Determine the (x, y) coordinate at the center of the cell enclosing the given text.  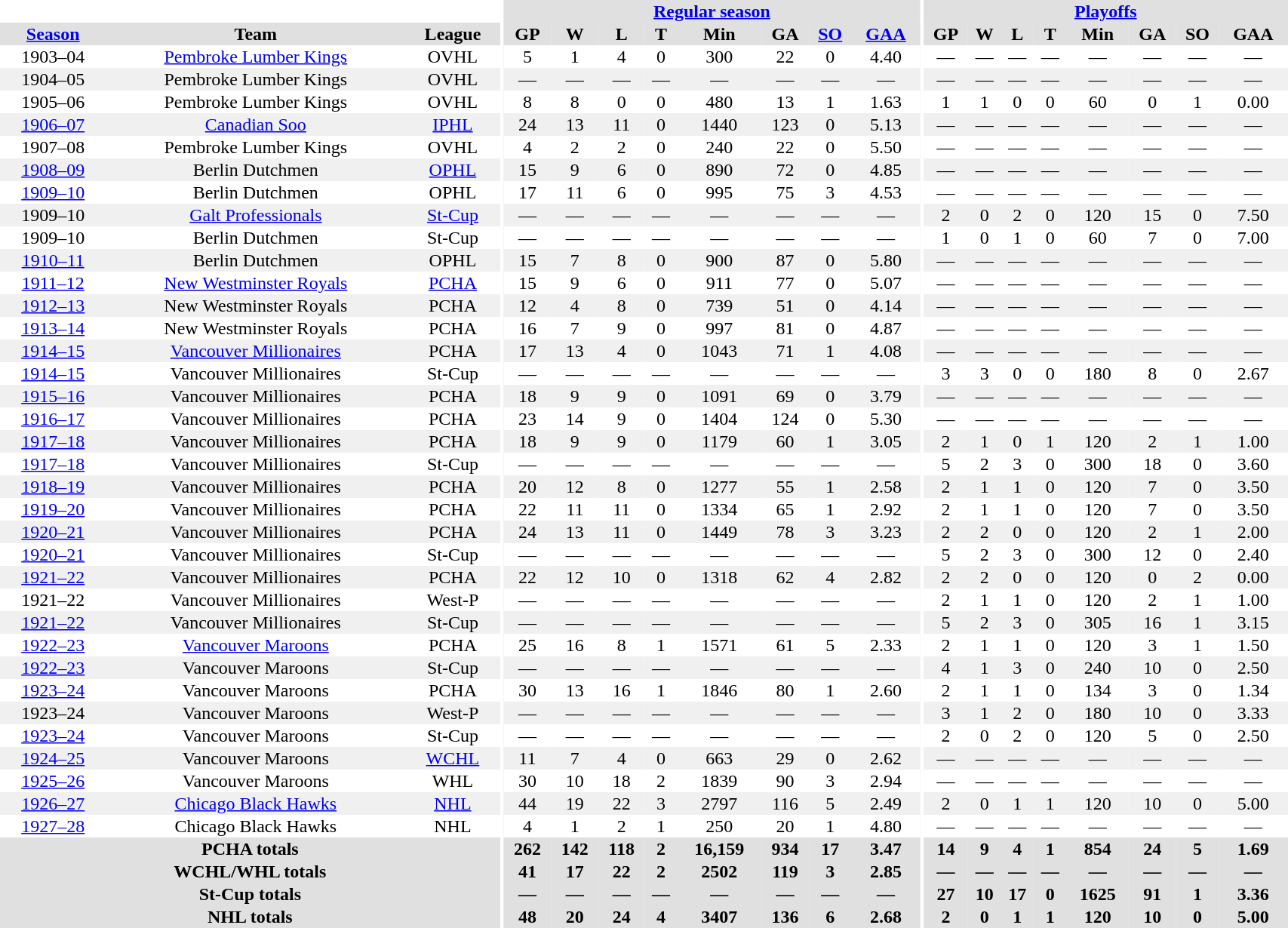
480 (720, 102)
4.85 (886, 170)
1404 (720, 419)
1043 (720, 351)
4.14 (886, 306)
1911–12 (53, 283)
1846 (720, 690)
2.68 (886, 917)
72 (785, 170)
Canadian Soo (255, 124)
5.07 (886, 283)
3.36 (1253, 894)
1912–13 (53, 306)
136 (785, 917)
St-Cup totals (251, 894)
WCHL (453, 758)
3.47 (886, 849)
142 (575, 849)
75 (785, 192)
1.34 (1253, 690)
2.60 (886, 690)
1919–20 (53, 509)
5.13 (886, 124)
19 (575, 804)
3407 (720, 917)
WCHL/WHL totals (251, 871)
116 (785, 804)
3.23 (886, 532)
3.05 (886, 441)
2.33 (886, 645)
2.00 (1253, 532)
1.69 (1253, 849)
3.33 (1253, 713)
78 (785, 532)
262 (527, 849)
911 (720, 283)
1277 (720, 487)
IPHL (453, 124)
1903–04 (53, 57)
1318 (720, 577)
1927–28 (53, 826)
7.50 (1253, 215)
27 (946, 894)
90 (785, 781)
305 (1098, 622)
4.40 (886, 57)
997 (720, 328)
91 (1153, 894)
4.80 (886, 826)
4.53 (886, 192)
Playoffs (1105, 11)
2.62 (886, 758)
250 (720, 826)
4.08 (886, 351)
2.40 (1253, 555)
1839 (720, 781)
2.94 (886, 781)
77 (785, 283)
5.30 (886, 419)
7.00 (1253, 238)
119 (785, 871)
25 (527, 645)
PCHA totals (251, 849)
124 (785, 419)
663 (720, 758)
71 (785, 351)
118 (622, 849)
48 (527, 917)
41 (527, 871)
1918–19 (53, 487)
1910–11 (53, 260)
16,159 (720, 849)
80 (785, 690)
934 (785, 849)
44 (527, 804)
2797 (720, 804)
3.15 (1253, 622)
854 (1098, 849)
87 (785, 260)
1905–06 (53, 102)
62 (785, 577)
1907–08 (53, 147)
WHL (453, 781)
1179 (720, 441)
Team (255, 34)
1625 (1098, 894)
5.50 (886, 147)
2.49 (886, 804)
51 (785, 306)
29 (785, 758)
1924–25 (53, 758)
1904–05 (53, 79)
1334 (720, 509)
1.63 (886, 102)
1908–09 (53, 170)
1915–16 (53, 396)
3.60 (1253, 464)
1906–07 (53, 124)
69 (785, 396)
1571 (720, 645)
123 (785, 124)
1449 (720, 532)
61 (785, 645)
1925–26 (53, 781)
Regular season (712, 11)
890 (720, 170)
2.85 (886, 871)
1091 (720, 396)
65 (785, 509)
2.92 (886, 509)
995 (720, 192)
1916–17 (53, 419)
81 (785, 328)
23 (527, 419)
5.80 (886, 260)
1.50 (1253, 645)
League (453, 34)
900 (720, 260)
55 (785, 487)
3.79 (886, 396)
Season (53, 34)
1926–27 (53, 804)
Galt Professionals (255, 215)
1440 (720, 124)
1913–14 (53, 328)
2502 (720, 871)
NHL totals (251, 917)
2.67 (1253, 373)
2.58 (886, 487)
739 (720, 306)
2.82 (886, 577)
134 (1098, 690)
4.87 (886, 328)
